Find where the given text appears and provide that cell's center as [x, y] coordinate. 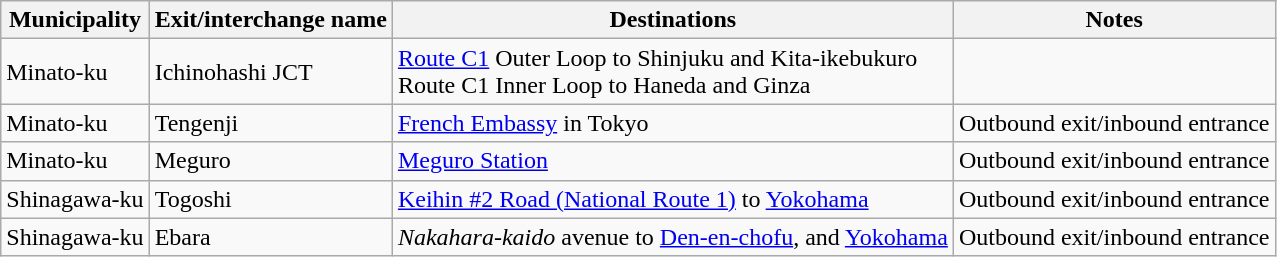
Route C1 Outer Loop to Shinjuku and Kita-ikebukuroRoute C1 Inner Loop to Haneda and Ginza [672, 72]
Notes [1114, 20]
Nakahara-kaido avenue to Den-en-chofu, and Yokohama [672, 237]
French Embassy in Tokyo [672, 123]
Destinations [672, 20]
Keihin #2 Road (National Route 1) to Yokohama [672, 199]
Exit/interchange name [270, 20]
Tengenji [270, 123]
Ichinohashi JCT [270, 72]
Ebara [270, 237]
Meguro Station [672, 161]
Togoshi [270, 199]
Municipality [75, 20]
Meguro [270, 161]
